Find where the given text appears and provide that cell's center as (X, Y) coordinate. 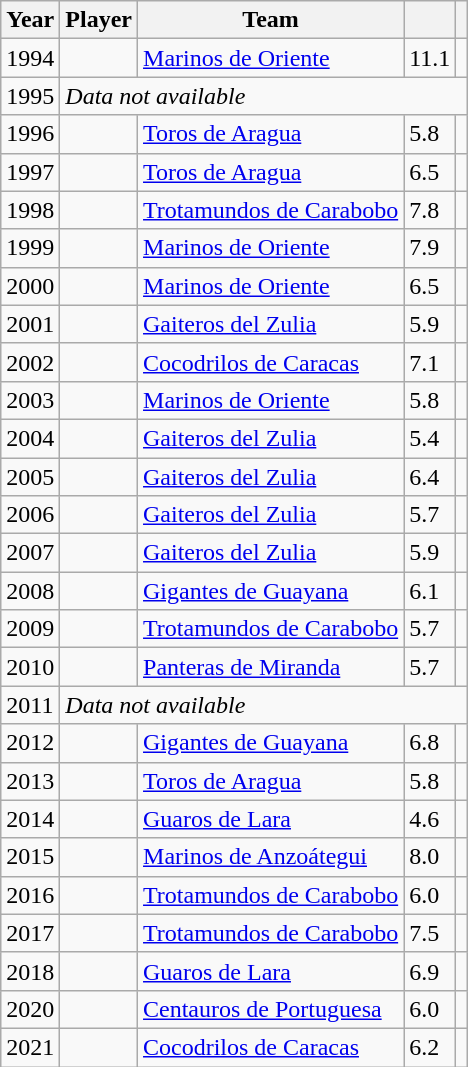
Year (30, 20)
7.9 (430, 248)
2013 (30, 781)
1997 (30, 172)
8.0 (430, 857)
Team (271, 20)
1994 (30, 58)
4.6 (430, 819)
2017 (30, 933)
2018 (30, 971)
2006 (30, 515)
1999 (30, 248)
1995 (30, 96)
7.1 (430, 362)
2005 (30, 477)
2004 (30, 438)
7.5 (430, 933)
Player (99, 20)
6.2 (430, 1047)
2003 (30, 400)
6.9 (430, 971)
2016 (30, 895)
Centauros de Portuguesa (271, 1009)
7.8 (430, 210)
5.4 (430, 438)
11.1 (430, 58)
2008 (30, 591)
2021 (30, 1047)
2014 (30, 819)
Panteras de Miranda (271, 667)
6.8 (430, 743)
1996 (30, 134)
2000 (30, 286)
Marinos de Anzoátegui (271, 857)
2010 (30, 667)
2020 (30, 1009)
2015 (30, 857)
2001 (30, 324)
2009 (30, 629)
6.1 (430, 591)
6.4 (430, 477)
2002 (30, 362)
2007 (30, 553)
2012 (30, 743)
1998 (30, 210)
2011 (30, 705)
